Scan for the cell matching the given text and deliver its [X, Y] coordinate at center. 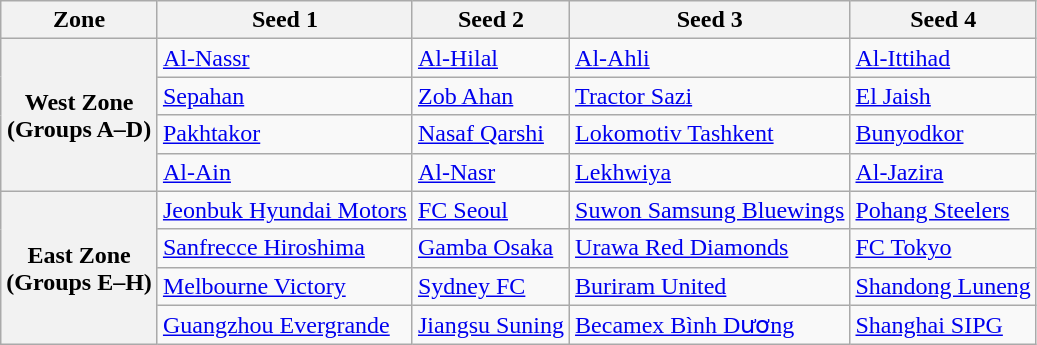
Buriram United [710, 286]
Al-Nasr [490, 172]
Seed 1 [284, 20]
Al-Jazira [943, 172]
Shanghai SIPG [943, 325]
Sepahan [284, 96]
Bunyodkor [943, 134]
Melbourne Victory [284, 286]
Seed 3 [710, 20]
Urawa Red Diamonds [710, 248]
Becamex Bình Dương [710, 325]
Lokomotiv Tashkent [710, 134]
Zone [80, 20]
Al-Ahli [710, 58]
Jiangsu Suning [490, 325]
Pohang Steelers [943, 210]
FC Seoul [490, 210]
Seed 4 [943, 20]
Al-Ain [284, 172]
East Zone(Groups E–H) [80, 268]
Suwon Samsung Bluewings [710, 210]
Al-Hilal [490, 58]
Tractor Sazi [710, 96]
Shandong Luneng [943, 286]
FC Tokyo [943, 248]
Gamba Osaka [490, 248]
Jeonbuk Hyundai Motors [284, 210]
El Jaish [943, 96]
Al-Nassr [284, 58]
Lekhwiya [710, 172]
Sanfrecce Hiroshima [284, 248]
Pakhtakor [284, 134]
West Zone(Groups A–D) [80, 115]
Al-Ittihad [943, 58]
Seed 2 [490, 20]
Guangzhou Evergrande [284, 325]
Zob Ahan [490, 96]
Sydney FC [490, 286]
Nasaf Qarshi [490, 134]
